Locate the cell with the specified text and output its (X, Y) center coordinate. 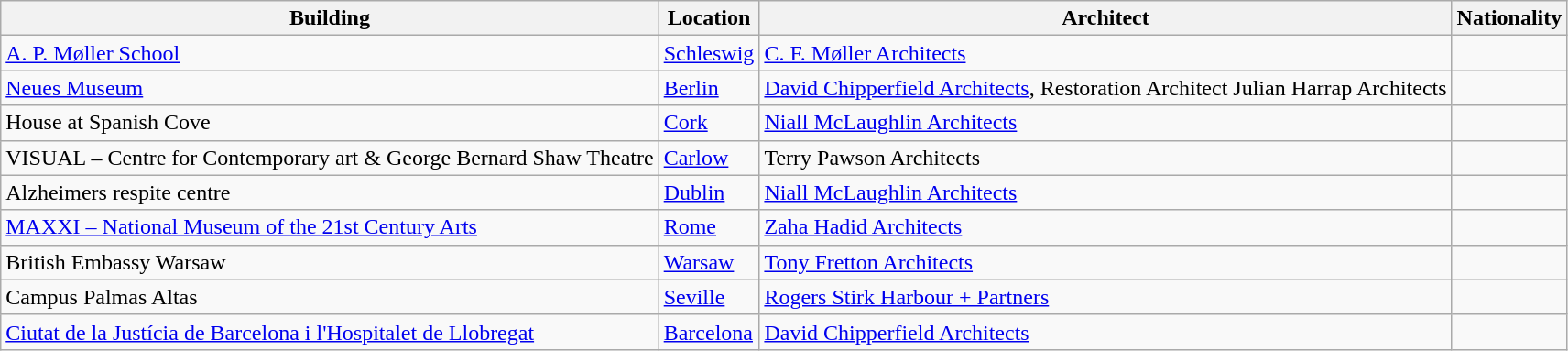
Nationality (1509, 18)
Terry Pawson Architects (1105, 158)
A. P. Møller School (330, 53)
Neues Museum (330, 88)
Location (709, 18)
Building (330, 18)
British Embassy Warsaw (330, 262)
VISUAL – Centre for Contemporary art & George Bernard Shaw Theatre (330, 158)
House at Spanish Cove (330, 123)
Barcelona (709, 332)
Campus Palmas Altas (330, 297)
Seville (709, 297)
David Chipperfield Architects, Restoration Architect Julian Harrap Architects (1105, 88)
Rogers Stirk Harbour + Partners (1105, 297)
David Chipperfield Architects (1105, 332)
Cork (709, 123)
Rome (709, 227)
Dublin (709, 192)
Berlin (709, 88)
Tony Fretton Architects (1105, 262)
Zaha Hadid Architects (1105, 227)
MAXXI – National Museum of the 21st Century Arts (330, 227)
Schleswig (709, 53)
Warsaw (709, 262)
Architect (1105, 18)
Alzheimers respite centre (330, 192)
Carlow (709, 158)
C. F. Møller Architects (1105, 53)
Ciutat de la Justícia de Barcelona i l'Hospitalet de Llobregat (330, 332)
